Output the (X, Y) coordinate of the center of the cell containing the given text.  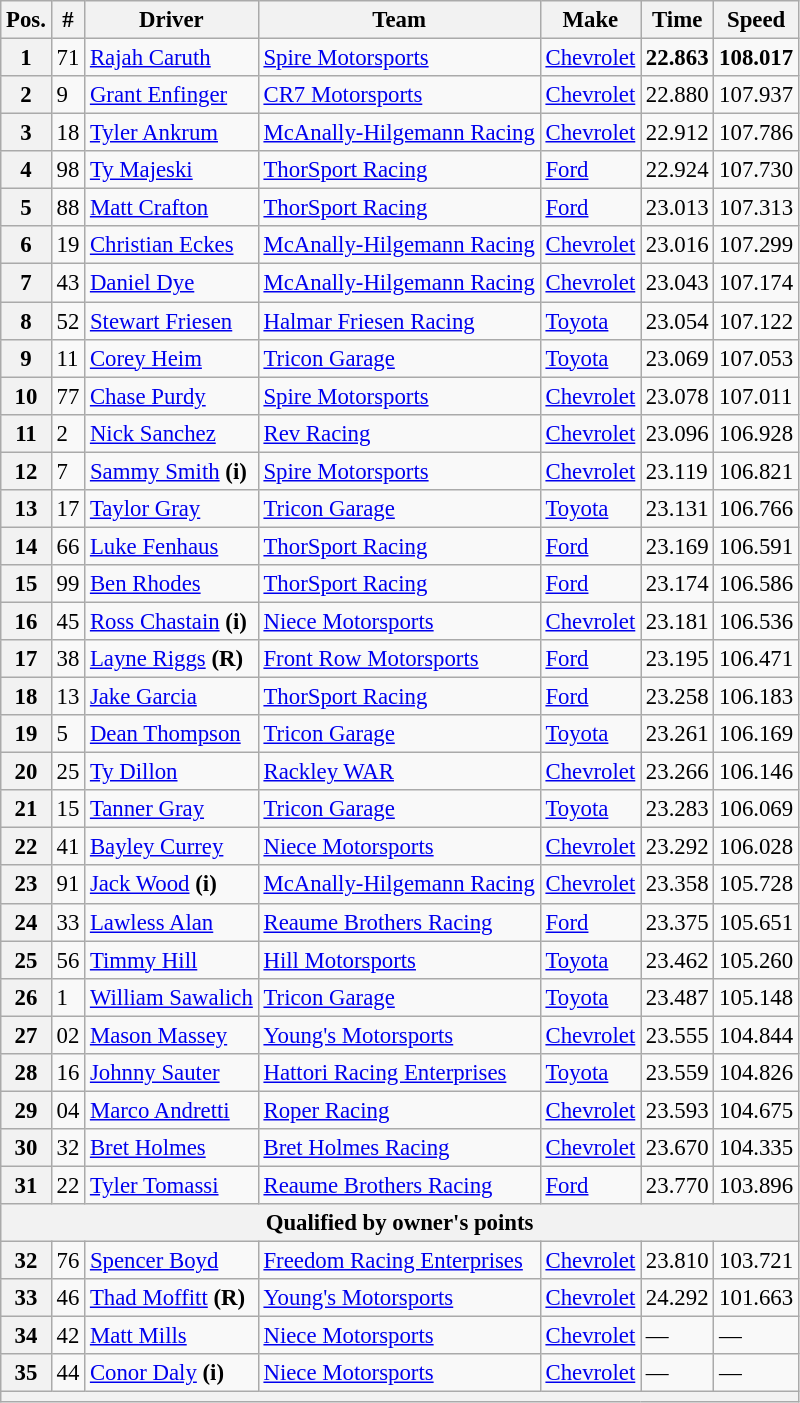
22.924 (678, 170)
88 (68, 208)
104.335 (756, 1148)
107.786 (756, 133)
Chase Purdy (172, 396)
23.266 (678, 772)
Bayley Currey (172, 847)
4 (26, 170)
3 (26, 133)
23.555 (678, 1035)
Ty Majeski (172, 170)
02 (68, 1035)
106.069 (756, 809)
23.013 (678, 208)
Timmy Hill (172, 960)
27 (26, 1035)
Qualified by owner's points (400, 1223)
106.928 (756, 433)
22.863 (678, 58)
23.462 (678, 960)
Dean Thompson (172, 734)
23.195 (678, 659)
99 (68, 584)
Mason Massey (172, 1035)
Ty Dillon (172, 772)
23.181 (678, 621)
35 (26, 1373)
106.028 (756, 847)
Matt Crafton (172, 208)
105.728 (756, 885)
71 (68, 58)
106.586 (756, 584)
Tanner Gray (172, 809)
Ross Chastain (i) (172, 621)
104.844 (756, 1035)
Hill Motorsports (399, 960)
21 (26, 809)
23.174 (678, 584)
Corey Heim (172, 358)
26 (26, 997)
103.721 (756, 1261)
Luke Fenhaus (172, 546)
CR7 Motorsports (399, 95)
38 (68, 659)
77 (68, 396)
6 (26, 245)
31 (26, 1185)
23.375 (678, 922)
Freedom Racing Enterprises (399, 1261)
106.591 (756, 546)
98 (68, 170)
04 (68, 1110)
23.054 (678, 321)
Bret Holmes (172, 1148)
103.896 (756, 1185)
Johnny Sauter (172, 1073)
52 (68, 321)
23.358 (678, 885)
106.183 (756, 697)
Stewart Friesen (172, 321)
105.260 (756, 960)
23.258 (678, 697)
12 (26, 471)
10 (26, 396)
Tyler Ankrum (172, 133)
Hattori Racing Enterprises (399, 1073)
Conor Daly (i) (172, 1373)
42 (68, 1336)
23.078 (678, 396)
101.663 (756, 1298)
56 (68, 960)
46 (68, 1298)
Matt Mills (172, 1336)
Roper Racing (399, 1110)
Grant Enfinger (172, 95)
Thad Moffitt (R) (172, 1298)
106.471 (756, 659)
Driver (172, 20)
23.096 (678, 433)
107.299 (756, 245)
Nick Sanchez (172, 433)
23.069 (678, 358)
23.283 (678, 809)
Jack Wood (i) (172, 885)
41 (68, 847)
66 (68, 546)
107.174 (756, 283)
23.810 (678, 1261)
24 (26, 922)
108.017 (756, 58)
23.770 (678, 1185)
Ben Rhodes (172, 584)
23.119 (678, 471)
23.016 (678, 245)
107.730 (756, 170)
23.292 (678, 847)
76 (68, 1261)
107.937 (756, 95)
34 (26, 1336)
107.313 (756, 208)
105.651 (756, 922)
23.261 (678, 734)
Tyler Tomassi (172, 1185)
23.043 (678, 283)
20 (26, 772)
Time (678, 20)
23.131 (678, 509)
44 (68, 1373)
23.487 (678, 997)
14 (26, 546)
Sammy Smith (i) (172, 471)
William Sawalich (172, 997)
23.169 (678, 546)
Halmar Friesen Racing (399, 321)
Rev Racing (399, 433)
Bret Holmes Racing (399, 1148)
Layne Riggs (R) (172, 659)
Christian Eckes (172, 245)
23 (26, 885)
23.559 (678, 1073)
Marco Andretti (172, 1110)
23.593 (678, 1110)
Team (399, 20)
Front Row Motorsports (399, 659)
Pos. (26, 20)
# (68, 20)
106.146 (756, 772)
8 (26, 321)
28 (26, 1073)
22.912 (678, 133)
Speed (756, 20)
Daniel Dye (172, 283)
23.670 (678, 1148)
45 (68, 621)
106.766 (756, 509)
Make (590, 20)
Jake Garcia (172, 697)
Taylor Gray (172, 509)
Rackley WAR (399, 772)
106.536 (756, 621)
24.292 (678, 1298)
Lawless Alan (172, 922)
30 (26, 1148)
104.826 (756, 1073)
106.821 (756, 471)
107.011 (756, 396)
107.122 (756, 321)
106.169 (756, 734)
104.675 (756, 1110)
29 (26, 1110)
105.148 (756, 997)
22.880 (678, 95)
91 (68, 885)
Spencer Boyd (172, 1261)
107.053 (756, 358)
43 (68, 283)
Rajah Caruth (172, 58)
